Detect which cell encompasses the target text, then output its (x, y) center coordinate. 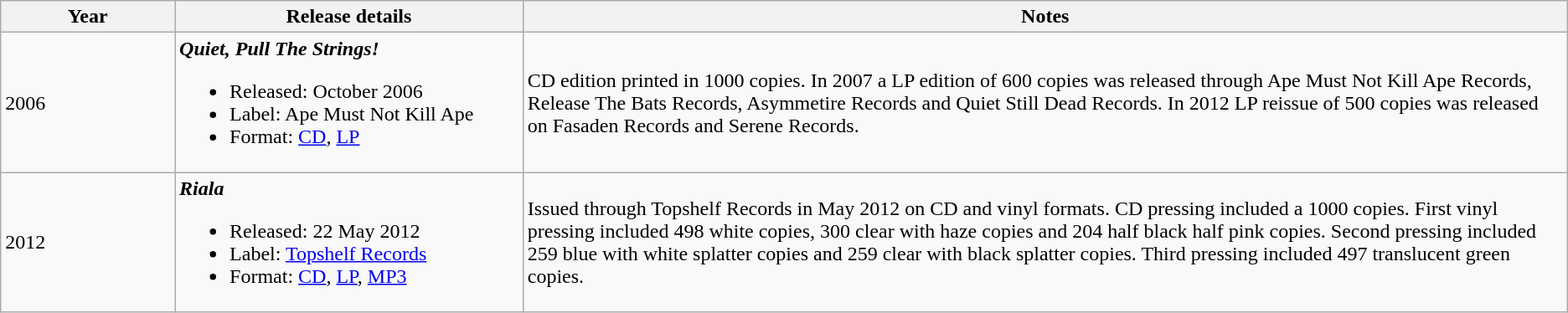
Quiet, Pull The Strings!Released: October 2006Label: Ape Must Not Kill ApeFormat: CD, LP (349, 102)
2012 (88, 243)
2006 (88, 102)
Year (88, 17)
Release details (349, 17)
RialaReleased: 22 May 2012Label: Topshelf RecordsFormat: CD, LP, MP3 (349, 243)
Notes (1045, 17)
